From the cell containing the given text, extract its center point as (X, Y) coordinate. 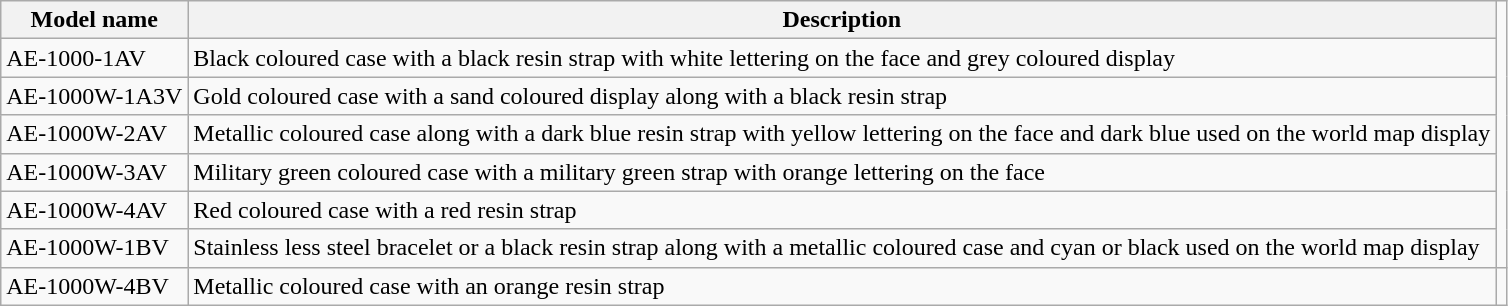
AE-1000W-1BV (94, 248)
AE-1000W-1A3V (94, 96)
AE-1000W-4AV (94, 210)
Model name (94, 20)
Red coloured case with a red resin strap (842, 210)
AE-1000W-3AV (94, 172)
Military green coloured case with a military green strap with orange lettering on the face (842, 172)
Metallic coloured case along with a dark blue resin strap with yellow lettering on the face and dark blue used on the world map display (842, 134)
Stainless less steel bracelet or a black resin strap along with a metallic coloured case and cyan or black used on the world map display (842, 248)
Metallic coloured case with an orange resin strap (842, 286)
Gold coloured case with a sand coloured display along with a black resin strap (842, 96)
AE-1000W-2AV (94, 134)
AE-1000-1AV (94, 58)
Black coloured case with a black resin strap with white lettering on the face and grey coloured display (842, 58)
Description (842, 20)
AE-1000W-4BV (94, 286)
